Determine the [x, y] coordinate at the center of the cell enclosing the given text.  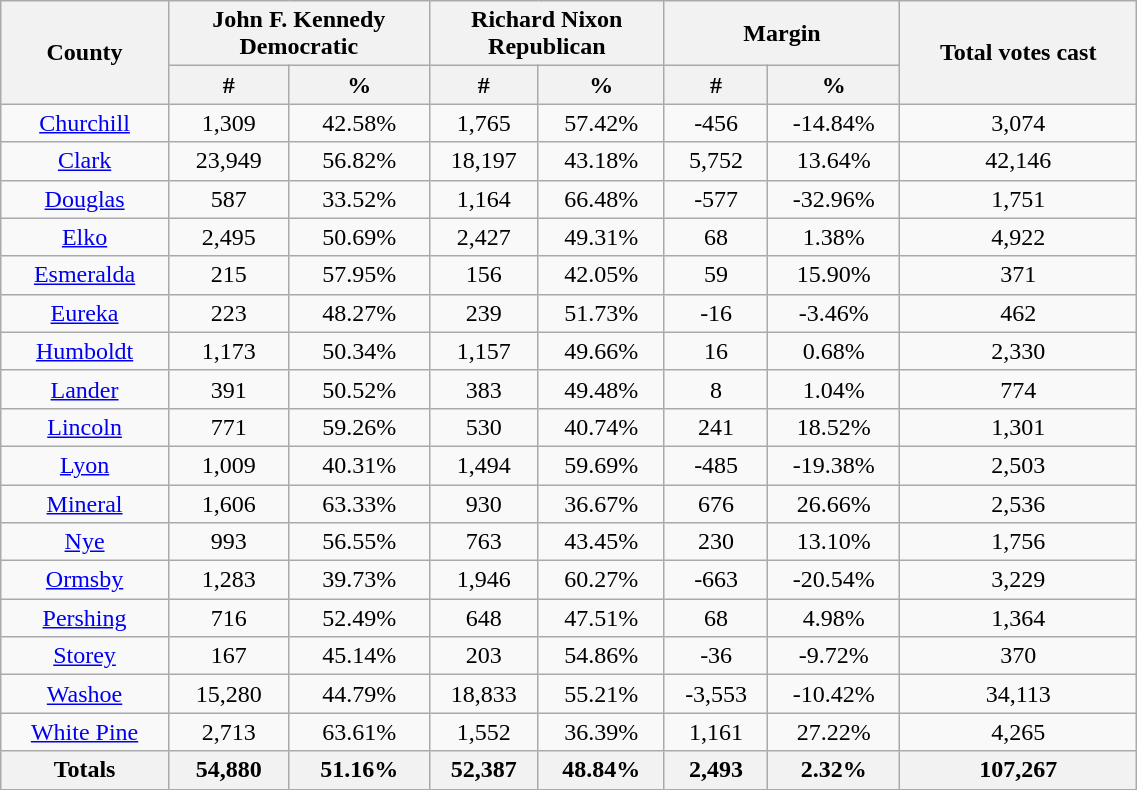
Lincoln [85, 427]
50.52% [359, 389]
Ormsby [85, 580]
42.58% [359, 123]
43.18% [601, 161]
930 [484, 503]
55.21% [601, 694]
13.10% [834, 542]
1,301 [1018, 427]
15.90% [834, 275]
1.38% [834, 237]
391 [228, 389]
Elko [85, 237]
49.48% [601, 389]
43.45% [601, 542]
156 [484, 275]
1,494 [484, 465]
1,946 [484, 580]
-3.46% [834, 313]
White Pine [85, 732]
Margin [782, 34]
1,161 [716, 732]
51.73% [601, 313]
Pershing [85, 618]
1,364 [1018, 618]
52.49% [359, 618]
2,503 [1018, 465]
63.33% [359, 503]
2,330 [1018, 351]
59.69% [601, 465]
993 [228, 542]
-19.38% [834, 465]
4,265 [1018, 732]
36.39% [601, 732]
57.42% [601, 123]
Storey [85, 656]
15,280 [228, 694]
18.52% [834, 427]
66.48% [601, 199]
52,387 [484, 770]
-577 [716, 199]
54,880 [228, 770]
-663 [716, 580]
Esmeralda [85, 275]
3,229 [1018, 580]
1.04% [834, 389]
230 [716, 542]
18,833 [484, 694]
648 [484, 618]
27.22% [834, 732]
63.61% [359, 732]
1,756 [1018, 542]
107,267 [1018, 770]
16 [716, 351]
1,765 [484, 123]
49.31% [601, 237]
57.95% [359, 275]
215 [228, 275]
48.84% [601, 770]
44.79% [359, 694]
1,173 [228, 351]
Total votes cast [1018, 52]
2,536 [1018, 503]
59.26% [359, 427]
13.64% [834, 161]
530 [484, 427]
716 [228, 618]
33.52% [359, 199]
241 [716, 427]
45.14% [359, 656]
40.31% [359, 465]
763 [484, 542]
1,606 [228, 503]
56.82% [359, 161]
587 [228, 199]
56.55% [359, 542]
8 [716, 389]
John F. KennedyDemocratic [298, 34]
2,713 [228, 732]
Douglas [85, 199]
3,074 [1018, 123]
34,113 [1018, 694]
Nye [85, 542]
49.66% [601, 351]
Richard NixonRepublican [546, 34]
Totals [85, 770]
Lander [85, 389]
1,552 [484, 732]
167 [228, 656]
462 [1018, 313]
54.86% [601, 656]
203 [484, 656]
51.16% [359, 770]
383 [484, 389]
59 [716, 275]
Humboldt [85, 351]
Churchill [85, 123]
2,495 [228, 237]
1,164 [484, 199]
1,009 [228, 465]
4.98% [834, 618]
1,157 [484, 351]
-3,553 [716, 694]
18,197 [484, 161]
23,949 [228, 161]
60.27% [601, 580]
1,751 [1018, 199]
36.67% [601, 503]
-16 [716, 313]
-456 [716, 123]
Mineral [85, 503]
40.74% [601, 427]
-10.42% [834, 694]
-36 [716, 656]
771 [228, 427]
4,922 [1018, 237]
47.51% [601, 618]
County [85, 52]
-14.84% [834, 123]
2,427 [484, 237]
2,493 [716, 770]
48.27% [359, 313]
-9.72% [834, 656]
371 [1018, 275]
2.32% [834, 770]
42,146 [1018, 161]
223 [228, 313]
50.34% [359, 351]
50.69% [359, 237]
370 [1018, 656]
-485 [716, 465]
Eureka [85, 313]
39.73% [359, 580]
1,309 [228, 123]
42.05% [601, 275]
Clark [85, 161]
Washoe [85, 694]
-32.96% [834, 199]
Lyon [85, 465]
26.66% [834, 503]
676 [716, 503]
774 [1018, 389]
5,752 [716, 161]
-20.54% [834, 580]
239 [484, 313]
0.68% [834, 351]
1,283 [228, 580]
